Extract the (X, Y) coordinate from the center of the cell holding the provided text.  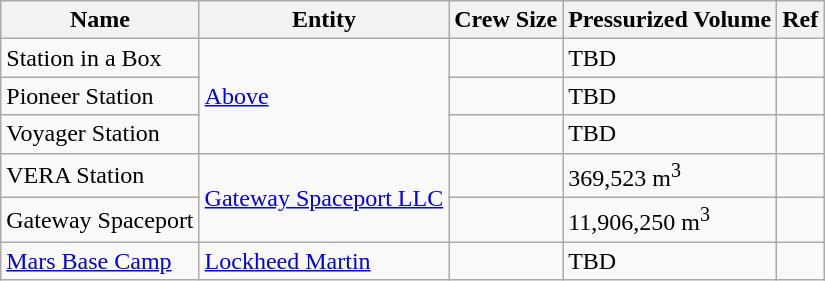
Station in a Box (100, 58)
Name (100, 20)
369,523 m3 (670, 176)
Mars Base Camp (100, 261)
Voyager Station (100, 134)
VERA Station (100, 176)
Entity (324, 20)
Above (324, 96)
11,906,250 m3 (670, 220)
Pressurized Volume (670, 20)
Gateway Spaceport LLC (324, 198)
Ref (800, 20)
Crew Size (506, 20)
Gateway Spaceport (100, 220)
Pioneer Station (100, 96)
Lockheed Martin (324, 261)
